Locate the cell with the specified text and output its (X, Y) center coordinate. 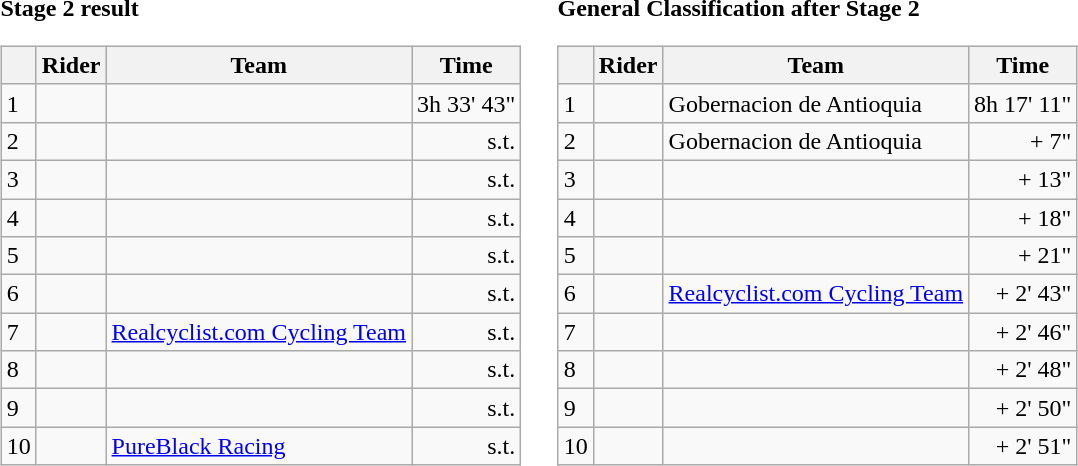
+ 21" (1023, 256)
+ 7" (1023, 141)
+ 2' 46" (1023, 332)
+ 2' 43" (1023, 294)
+ 2' 48" (1023, 370)
+ 13" (1023, 179)
8h 17' 11" (1023, 103)
3h 33' 43" (466, 103)
+ 2' 50" (1023, 408)
+ 2' 51" (1023, 446)
+ 18" (1023, 217)
PureBlack Racing (259, 446)
